Provide the [x, y] coordinate of the cell's center where the given text is located.  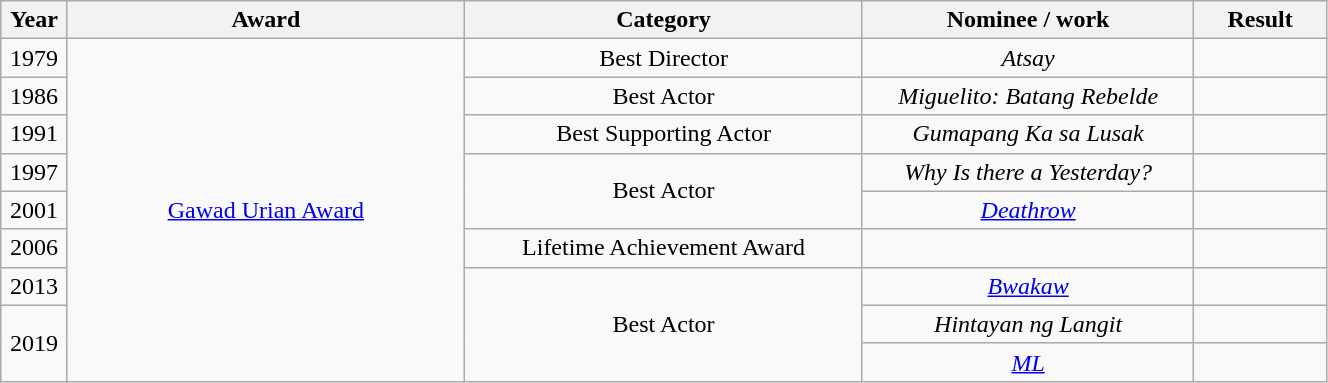
ML [1028, 362]
Why Is there a Yesterday? [1028, 172]
2019 [34, 343]
Gumapang Ka sa Lusak [1028, 134]
Miguelito: Batang Rebelde [1028, 96]
Lifetime Achievement Award [664, 248]
Atsay [1028, 58]
Award [266, 20]
Deathrow [1028, 210]
Best Director [664, 58]
Gawad Urian Award [266, 210]
Bwakaw [1028, 286]
Nominee / work [1028, 20]
2013 [34, 286]
2001 [34, 210]
Best Supporting Actor [664, 134]
1979 [34, 58]
1986 [34, 96]
1997 [34, 172]
2006 [34, 248]
Category [664, 20]
Result [1260, 20]
Year [34, 20]
1991 [34, 134]
Hintayan ng Langit [1028, 324]
